From the cell containing the given text, extract its center point as (x, y) coordinate. 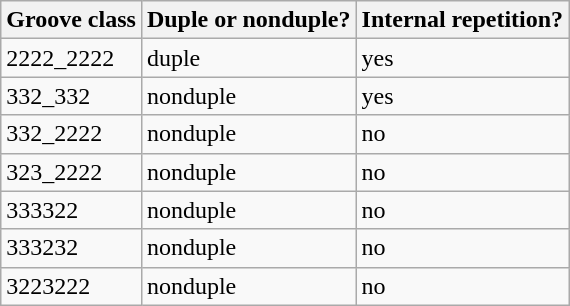
Groove class (72, 20)
duple (248, 58)
Internal repetition? (462, 20)
Duple or nonduple? (248, 20)
2222_2222 (72, 58)
332_2222 (72, 134)
333232 (72, 248)
332_332 (72, 96)
3223222 (72, 286)
323_2222 (72, 172)
333322 (72, 210)
